Capture the cell that displays the provided text and extract its [x, y] central coordinate. 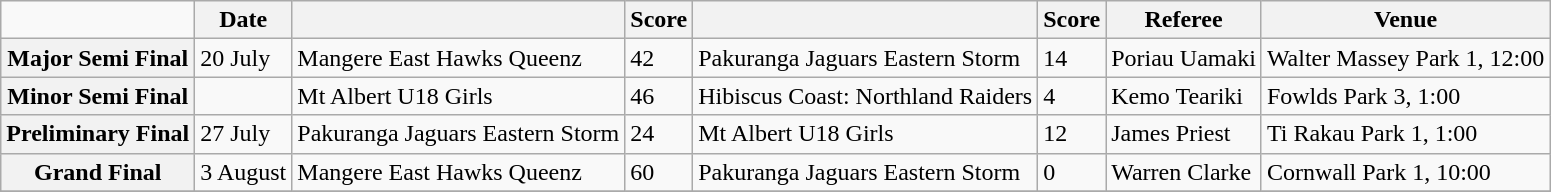
Warren Clarke [1184, 172]
Cornwall Park 1, 10:00 [1405, 172]
Ti Rakau Park 1, 1:00 [1405, 134]
Hibiscus Coast: Northland Raiders [866, 96]
Minor Semi Final [98, 96]
4 [1072, 96]
Fowlds Park 3, 1:00 [1405, 96]
42 [659, 58]
0 [1072, 172]
Poriau Uamaki [1184, 58]
James Priest [1184, 134]
27 July [244, 134]
3 August [244, 172]
Referee [1184, 20]
Venue [1405, 20]
Date [244, 20]
46 [659, 96]
24 [659, 134]
Walter Massey Park 1, 12:00 [1405, 58]
Grand Final [98, 172]
Preliminary Final [98, 134]
12 [1072, 134]
14 [1072, 58]
60 [659, 172]
Kemo Teariki [1184, 96]
20 July [244, 58]
Major Semi Final [98, 58]
